Return the (X, Y) coordinate for the center point of the cell that contains the specified text.  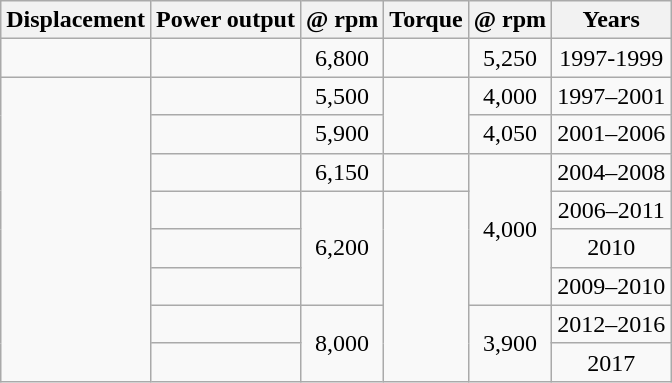
Power output (225, 20)
8,000 (342, 343)
6,200 (342, 248)
5,250 (510, 58)
6,800 (342, 58)
6,150 (342, 172)
2004–2008 (612, 172)
Years (612, 20)
2017 (612, 362)
2010 (612, 248)
1997–2001 (612, 96)
5,900 (342, 134)
5,500 (342, 96)
2009–2010 (612, 286)
2001–2006 (612, 134)
2006–2011 (612, 210)
Displacement (76, 20)
3,900 (510, 343)
1997-1999 (612, 58)
4,050 (510, 134)
2012–2016 (612, 324)
Torque (426, 20)
